Provide the (X, Y) coordinate of the cell's center where the given text is located.  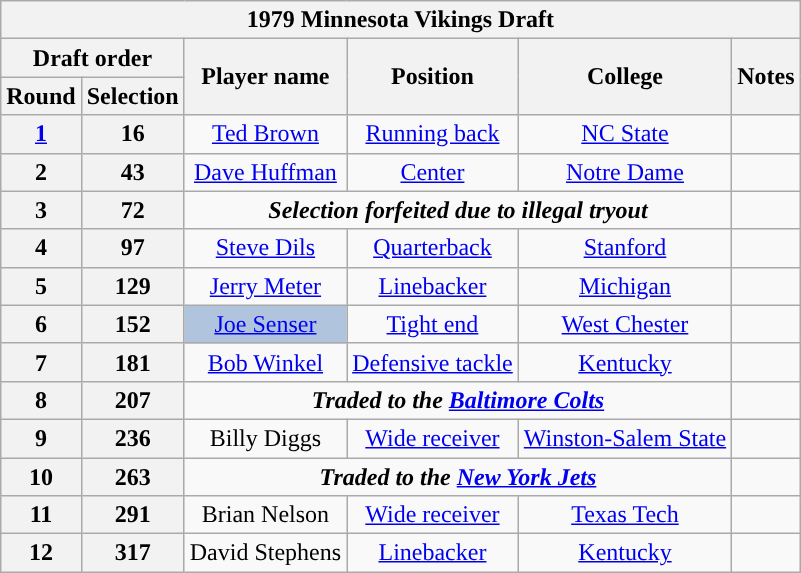
Billy Diggs (265, 438)
263 (132, 477)
West Chester (624, 324)
10 (41, 477)
Position (433, 77)
Ted Brown (265, 134)
Brian Nelson (265, 515)
Stanford (624, 248)
2 (41, 172)
9 (41, 438)
12 (41, 553)
7 (41, 362)
Quarterback (433, 248)
Notes (766, 77)
Texas Tech (624, 515)
David Stephens (265, 553)
Dave Huffman (265, 172)
Notre Dame (624, 172)
97 (132, 248)
4 (41, 248)
6 (41, 324)
Michigan (624, 286)
Round (41, 96)
Player name (265, 77)
8 (41, 400)
Joe Senser (265, 324)
Selection (132, 96)
129 (132, 286)
1979 Minnesota Vikings Draft (400, 20)
Tight end (433, 324)
Winston-Salem State (624, 438)
Defensive tackle (433, 362)
NC State (624, 134)
3 (41, 210)
1 (41, 134)
Center (433, 172)
Draft order (92, 58)
Bob Winkel (265, 362)
16 (132, 134)
181 (132, 362)
College (624, 77)
72 (132, 210)
Steve Dils (265, 248)
Traded to the Baltimore Colts (458, 400)
Jerry Meter (265, 286)
11 (41, 515)
152 (132, 324)
Traded to the New York Jets (458, 477)
207 (132, 400)
Running back (433, 134)
317 (132, 553)
291 (132, 515)
Selection forfeited due to illegal tryout (458, 210)
236 (132, 438)
5 (41, 286)
43 (132, 172)
